From the cell containing the given text, extract its center point as (x, y) coordinate. 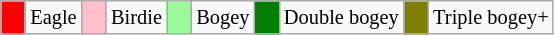
Birdie (136, 17)
Triple bogey+ (490, 17)
Double bogey (342, 17)
Eagle (53, 17)
Bogey (222, 17)
